Pinpoint the cell where the given text exists, returning its [x, y] midpoint coordinate. 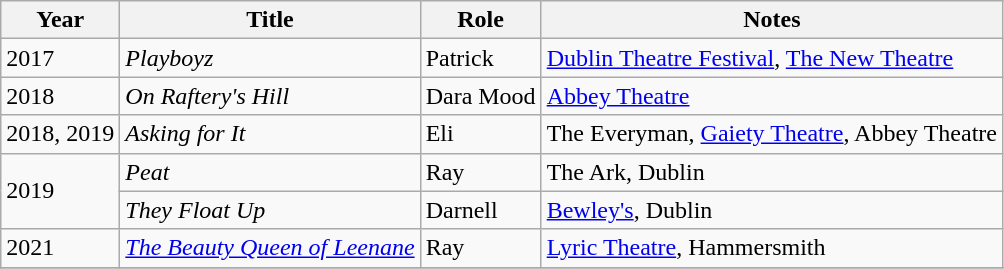
2018 [60, 96]
Patrick [480, 58]
Eli [480, 134]
Peat [270, 172]
They Float Up [270, 210]
Asking for It [270, 134]
The Everyman, Gaiety Theatre, Abbey Theatre [772, 134]
Dublin Theatre Festival, The New Theatre [772, 58]
Playboyz [270, 58]
The Beauty Queen of Leenane [270, 248]
Dara Mood [480, 96]
Bewley's, Dublin [772, 210]
On Raftery's Hill [270, 96]
Notes [772, 20]
Year [60, 20]
Darnell [480, 210]
Role [480, 20]
Abbey Theatre [772, 96]
2019 [60, 191]
2021 [60, 248]
The Ark, Dublin [772, 172]
Lyric Theatre, Hammersmith [772, 248]
2017 [60, 58]
Title [270, 20]
2018, 2019 [60, 134]
